Search for the cell housing the specified text and yield its [X, Y] center coordinate. 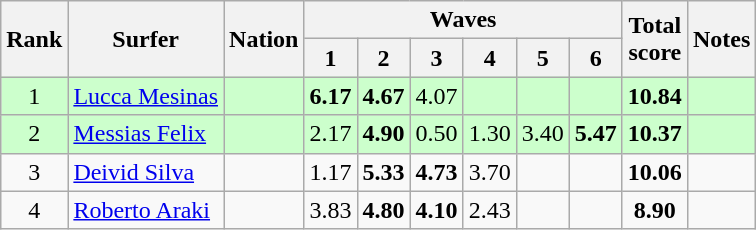
3.70 [490, 172]
Totalscore [654, 39]
10.84 [654, 96]
Rank [34, 39]
10.37 [654, 134]
8.90 [654, 210]
4.10 [436, 210]
4.73 [436, 172]
10.06 [654, 172]
Notes [721, 39]
Surfer [146, 39]
0.50 [436, 134]
3.83 [330, 210]
6.17 [330, 96]
Lucca Mesinas [146, 96]
Nation [264, 39]
4.90 [384, 134]
4.07 [436, 96]
Messias Felix [146, 134]
5 [542, 58]
5.47 [596, 134]
2.43 [490, 210]
Deivid Silva [146, 172]
4.80 [384, 210]
1.30 [490, 134]
3.40 [542, 134]
5.33 [384, 172]
Waves [463, 20]
Roberto Araki [146, 210]
6 [596, 58]
2.17 [330, 134]
4.67 [384, 96]
1.17 [330, 172]
